From the cell containing the given text, extract its center point as (X, Y) coordinate. 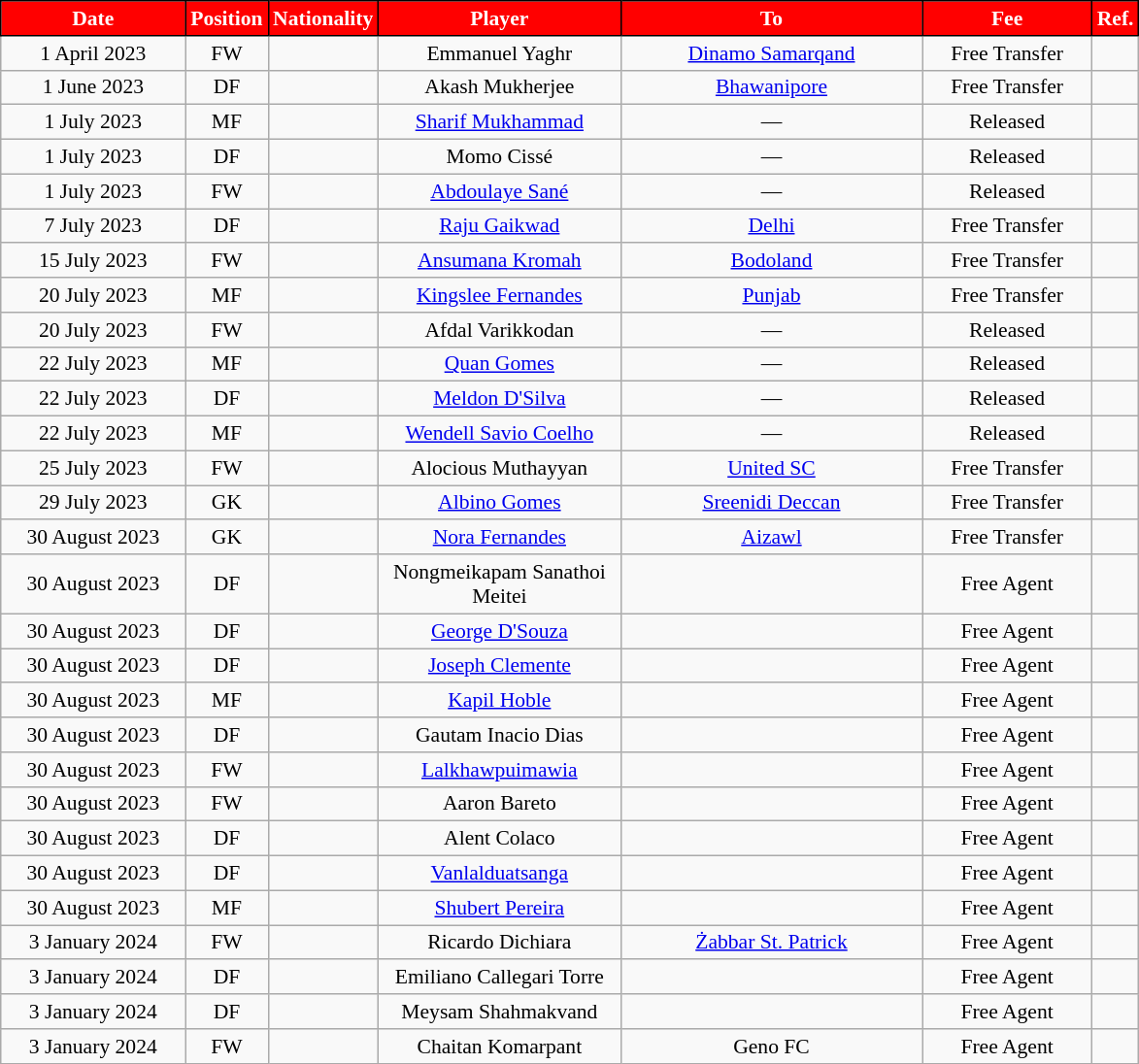
To (771, 18)
29 July 2023 (93, 503)
Position (227, 18)
Chaitan Komarpant (499, 1047)
1 April 2023 (93, 53)
Date (93, 18)
Bhawanipore (771, 87)
15 July 2023 (93, 261)
Momo Cissé (499, 157)
Aizawl (771, 538)
Wendell Savio Coelho (499, 434)
United SC (771, 468)
Żabbar St. Patrick (771, 943)
Ansumana Kromah (499, 261)
Abdoulaye Sané (499, 191)
Bodoland (771, 261)
Nationality (322, 18)
Geno FC (771, 1047)
Kingslee Fernandes (499, 295)
Player (499, 18)
Dinamo Samarqand (771, 53)
Gautam Inacio Dias (499, 735)
Albino Gomes (499, 503)
Ref. (1116, 18)
Raju Gaikwad (499, 226)
Alent Colaco (499, 839)
Ricardo Dichiara (499, 943)
Akash Mukherjee (499, 87)
Quan Gomes (499, 364)
7 July 2023 (93, 226)
25 July 2023 (93, 468)
Meldon D'Silva (499, 399)
Emiliano Callegari Torre (499, 978)
Nora Fernandes (499, 538)
Joseph Clemente (499, 666)
Sharif Mukhammad (499, 122)
Meysam Shahmakvand (499, 1012)
Alocious Muthayyan (499, 468)
1 June 2023 (93, 87)
Sreenidi Deccan (771, 503)
George D'Souza (499, 631)
Afdal Varikkodan (499, 330)
Delhi (771, 226)
Vanlalduatsanga (499, 874)
Aaron Bareto (499, 804)
Nongmeikapam Sanathoi Meitei (499, 584)
Punjab (771, 295)
Lalkhawpuimawia (499, 770)
Fee (1008, 18)
Emmanuel Yaghr (499, 53)
Kapil Hoble (499, 701)
Shubert Pereira (499, 908)
